Determine the (X, Y) coordinate at the center of the cell enclosing the given text.  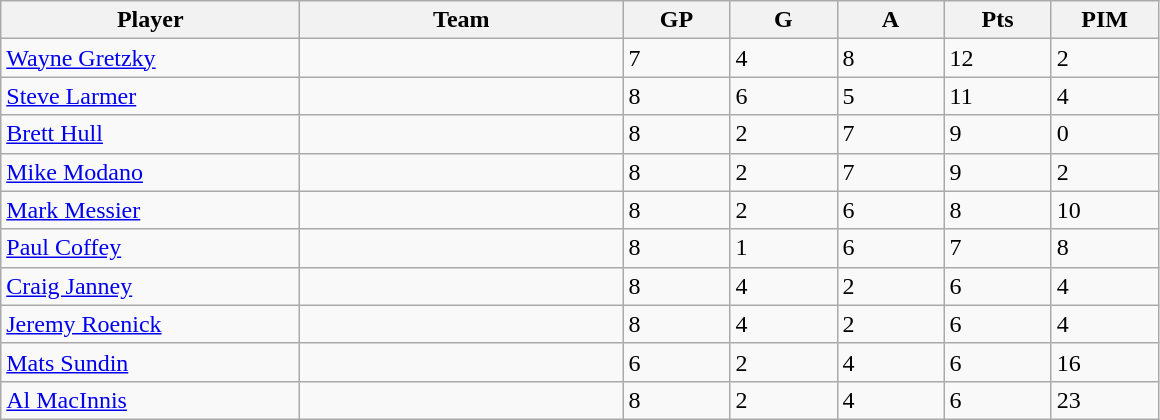
A (890, 20)
1 (784, 248)
12 (998, 58)
Mats Sundin (150, 362)
5 (890, 96)
Brett Hull (150, 134)
10 (1104, 210)
Team (462, 20)
PIM (1104, 20)
Mark Messier (150, 210)
Mike Modano (150, 172)
16 (1104, 362)
Steve Larmer (150, 96)
Al MacInnis (150, 400)
Player (150, 20)
Paul Coffey (150, 248)
0 (1104, 134)
GP (676, 20)
G (784, 20)
Wayne Gretzky (150, 58)
Pts (998, 20)
11 (998, 96)
Jeremy Roenick (150, 324)
23 (1104, 400)
Craig Janney (150, 286)
